Identify which cell holds the provided text, then report its (x, y) central coordinate. 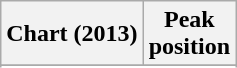
Chart (2013) (72, 34)
Peak position (189, 34)
